Locate the cell with the specified text and output its [x, y] center coordinate. 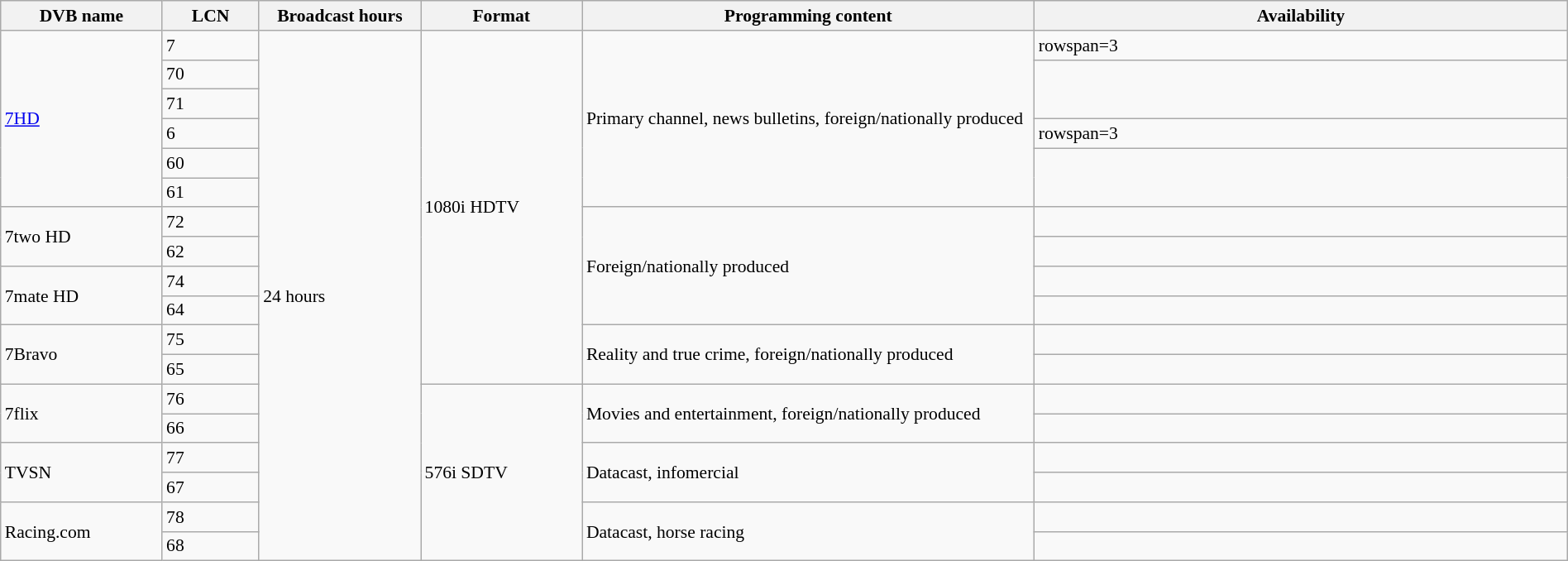
Format [501, 16]
78 [210, 517]
77 [210, 458]
Broadcast hours [339, 16]
Datacast, horse racing [809, 531]
7flix [81, 414]
7mate HD [81, 296]
Reality and true crime, foreign/nationally produced [809, 354]
7HD [81, 119]
71 [210, 104]
60 [210, 163]
65 [210, 370]
68 [210, 546]
Racing.com [81, 531]
576i SDTV [501, 472]
24 hours [339, 296]
DVB name [81, 16]
6 [210, 134]
Movies and entertainment, foreign/nationally produced [809, 414]
7Bravo [81, 354]
Primary channel, news bulletins, foreign/nationally produced [809, 119]
Datacast, infomercial [809, 473]
LCN [210, 16]
TVSN [81, 473]
Availability [1302, 16]
75 [210, 340]
70 [210, 74]
61 [210, 193]
74 [210, 281]
67 [210, 487]
62 [210, 252]
7two HD [81, 237]
Foreign/nationally produced [809, 266]
7 [210, 46]
66 [210, 429]
64 [210, 310]
Programming content [809, 16]
1080i HDTV [501, 208]
72 [210, 223]
76 [210, 399]
